Identify which cell holds the provided text, then report its [X, Y] central coordinate. 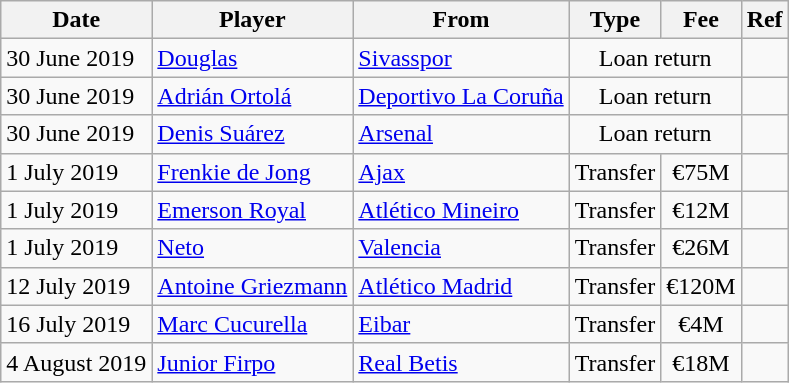
Atlético Madrid [461, 286]
Junior Firpo [252, 362]
4 August 2019 [76, 362]
Real Betis [461, 362]
Neto [252, 248]
Valencia [461, 248]
Douglas [252, 58]
Marc Cucurella [252, 324]
Adrián Ortolá [252, 96]
Atlético Mineiro [461, 210]
16 July 2019 [76, 324]
Player [252, 20]
Type [615, 20]
€4M [701, 324]
Emerson Royal [252, 210]
12 July 2019 [76, 286]
Ajax [461, 172]
Eibar [461, 324]
€120M [701, 286]
€75M [701, 172]
Date [76, 20]
Deportivo La Coruña [461, 96]
Ref [764, 20]
Antoine Griezmann [252, 286]
Frenkie de Jong [252, 172]
From [461, 20]
Denis Suárez [252, 134]
Fee [701, 20]
Arsenal [461, 134]
€26M [701, 248]
Sivasspor [461, 58]
€18M [701, 362]
€12M [701, 210]
